Capture the cell that displays the provided text and extract its [X, Y] central coordinate. 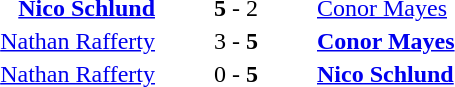
3 - 5 [236, 41]
